Identify which cell holds the provided text, then report its [x, y] central coordinate. 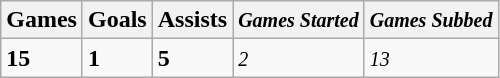
Games Subbed [431, 20]
Goals [117, 20]
5 [192, 58]
1 [117, 58]
Assists [192, 20]
Games [42, 20]
Games Started [299, 20]
15 [42, 58]
2 [299, 58]
13 [431, 58]
